Provide the [X, Y] coordinate of the cell's center where the given text is located.  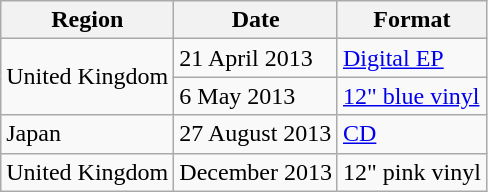
12" blue vinyl [412, 96]
Digital EP [412, 58]
27 August 2013 [256, 134]
CD [412, 134]
12" pink vinyl [412, 172]
21 April 2013 [256, 58]
Format [412, 20]
December 2013 [256, 172]
Date [256, 20]
6 May 2013 [256, 96]
Japan [88, 134]
Region [88, 20]
